Output the [x, y] coordinate of the center of the cell containing the given text.  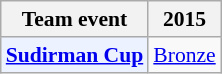
Team event [75, 19]
Bronze [184, 55]
2015 [184, 19]
Sudirman Cup [75, 55]
